Extract the (X, Y) coordinate from the center of the cell holding the provided text.  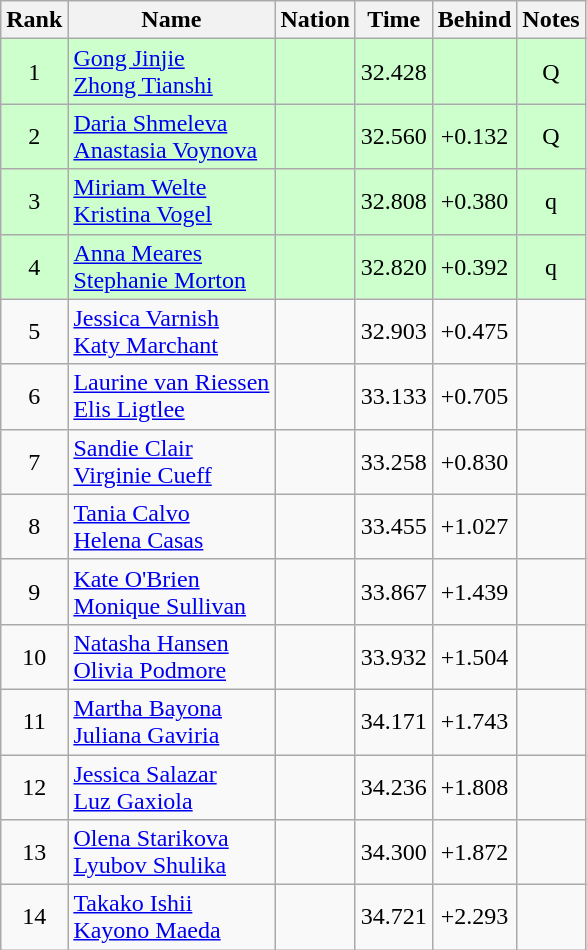
Olena StarikovaLyubov Shulika (172, 852)
32.560 (394, 136)
Takako IshiiKayono Maeda (172, 918)
8 (34, 526)
+1.504 (474, 656)
33.455 (394, 526)
Tania CalvoHelena Casas (172, 526)
+0.392 (474, 266)
33.932 (394, 656)
+1.027 (474, 526)
Martha BayonaJuliana Gaviria (172, 722)
11 (34, 722)
+0.705 (474, 396)
12 (34, 786)
2 (34, 136)
Name (172, 20)
Daria ShmelevaAnastasia Voynova (172, 136)
32.808 (394, 202)
34.721 (394, 918)
14 (34, 918)
+1.808 (474, 786)
+0.380 (474, 202)
Nation (315, 20)
4 (34, 266)
33.133 (394, 396)
34.300 (394, 852)
7 (34, 462)
32.903 (394, 332)
Kate O'BrienMonique Sullivan (172, 592)
32.428 (394, 72)
Anna MearesStephanie Morton (172, 266)
33.258 (394, 462)
Time (394, 20)
32.820 (394, 266)
Laurine van RiessenElis Ligtlee (172, 396)
3 (34, 202)
Notes (551, 20)
34.236 (394, 786)
+2.293 (474, 918)
+1.872 (474, 852)
Jessica SalazarLuz Gaxiola (172, 786)
10 (34, 656)
Miriam WelteKristina Vogel (172, 202)
+1.743 (474, 722)
Behind (474, 20)
34.171 (394, 722)
Natasha HansenOlivia Podmore (172, 656)
5 (34, 332)
Sandie ClairVirginie Cueff (172, 462)
13 (34, 852)
6 (34, 396)
+1.439 (474, 592)
+0.830 (474, 462)
Rank (34, 20)
9 (34, 592)
+0.132 (474, 136)
Gong JinjieZhong Tianshi (172, 72)
33.867 (394, 592)
Jessica VarnishKaty Marchant (172, 332)
1 (34, 72)
+0.475 (474, 332)
